Find where the given text appears and provide that cell's center as [X, Y] coordinate. 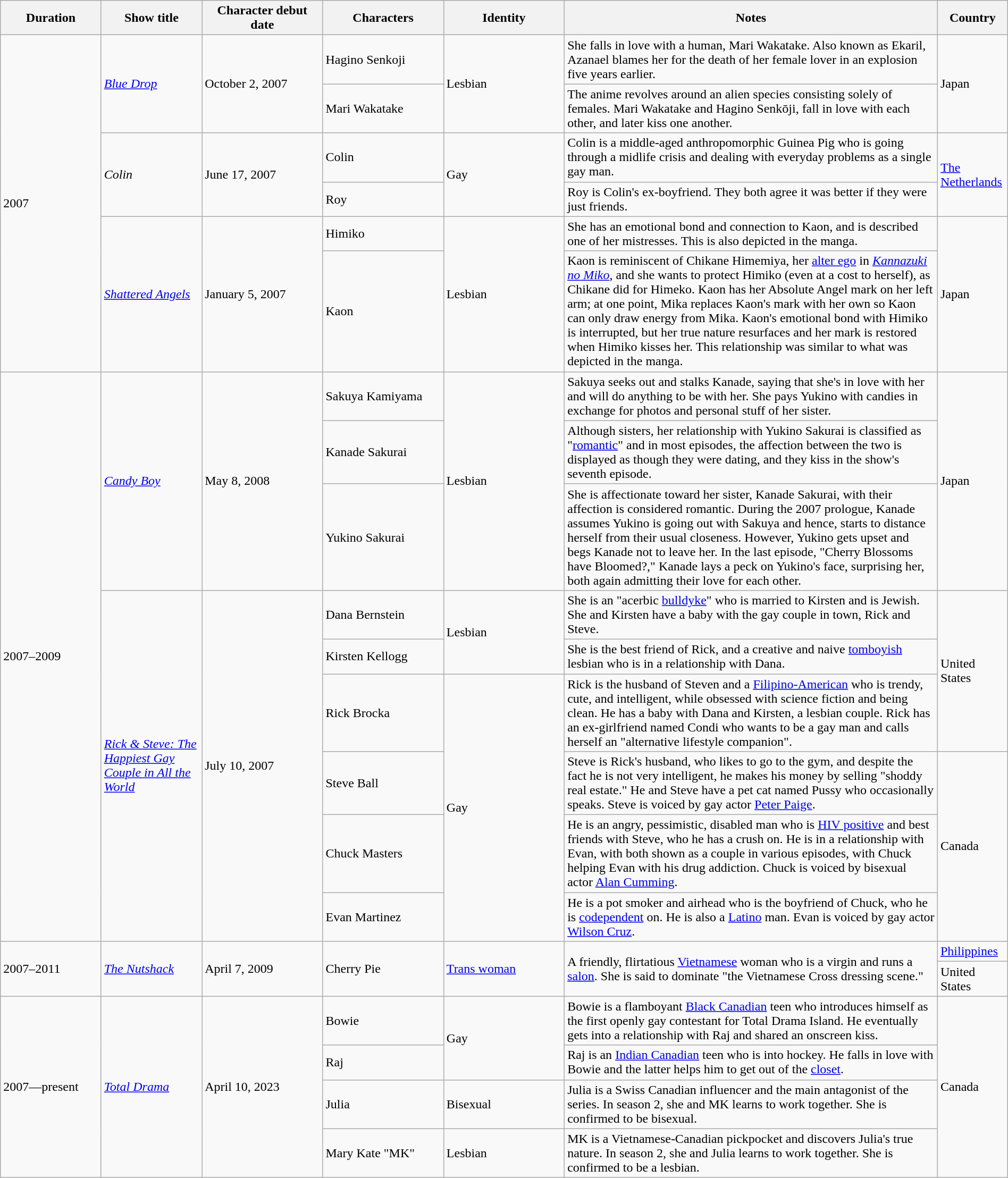
Duration [51, 18]
The Netherlands [972, 174]
Characters [383, 18]
Mari Wakatake [383, 108]
2007 [51, 203]
Evan Martinez [383, 917]
She has an emotional bond and connection to Kaon, and is described one of her mistresses. This is also depicted in the manga. [751, 234]
Candy Boy [151, 481]
Roy is Colin's ex-boyfriend. They both agree it was better if they were just friends. [751, 199]
Character debut date [263, 18]
Kirsten Kellogg [383, 656]
July 10, 2007 [263, 765]
May 8, 2008 [263, 481]
Julia [383, 1104]
Rick & Steve: The Happiest Gay Couple in All the World [151, 765]
Notes [751, 18]
October 2, 2007 [263, 84]
Philippines [972, 952]
Blue Drop [151, 84]
She is the best friend of Rick, and a creative and naive tomboyish lesbian who is in a relationship with Dana. [751, 656]
Bisexual [504, 1104]
Identity [504, 18]
Mary Kate "MK" [383, 1153]
2007–2011 [51, 969]
Chuck Masters [383, 854]
January 5, 2007 [263, 294]
2007–2009 [51, 657]
A friendly, flirtatious Vietnamese woman who is a virgin and runs a salon. She is said to dominate "the Vietnamese Cross dressing scene." [751, 969]
Trans woman [504, 969]
Kaon [383, 312]
She is an "acerbic bulldyke" who is married to Kirsten and is Jewish. She and Kirsten have a baby with the gay couple in town, Rick and Steve. [751, 615]
Rick Brocka [383, 713]
Yukino Sakurai [383, 537]
Total Drama [151, 1087]
April 7, 2009 [263, 969]
Himiko [383, 234]
Raj is an Indian Canadian teen who is into hockey. He falls in love with Bowie and the latter helps him to get out of the closet. [751, 1062]
Sakuya Kamiyama [383, 396]
Raj [383, 1062]
The Nutshack [151, 969]
Show title [151, 18]
Country [972, 18]
2007—present [51, 1087]
Shattered Angels [151, 294]
April 10, 2023 [263, 1087]
Hagino Senkoji [383, 60]
Cherry Pie [383, 969]
June 17, 2007 [263, 174]
Roy [383, 199]
Kanade Sakurai [383, 452]
Colin is a middle-aged anthropomorphic Guinea Pig who is going through a midlife crisis and dealing with everyday problems as a single gay man. [751, 157]
Bowie [383, 1021]
Steve Ball [383, 784]
Dana Bernstein [383, 615]
